Scan for the cell matching the given text and deliver its (X, Y) coordinate at center. 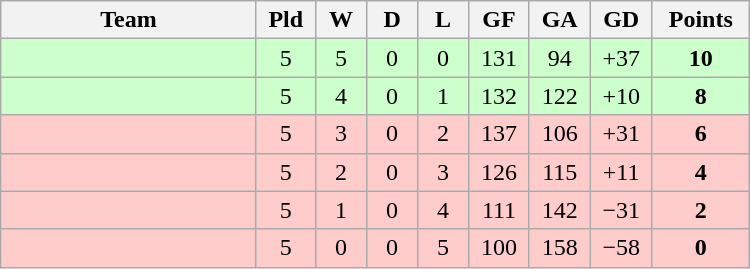
115 (560, 172)
106 (560, 134)
−58 (621, 248)
Pld (286, 20)
94 (560, 58)
142 (560, 210)
132 (500, 96)
L (444, 20)
Team (128, 20)
+31 (621, 134)
126 (500, 172)
111 (500, 210)
8 (700, 96)
D (392, 20)
Points (700, 20)
+10 (621, 96)
GD (621, 20)
131 (500, 58)
−31 (621, 210)
+37 (621, 58)
+11 (621, 172)
158 (560, 248)
100 (500, 248)
GF (500, 20)
137 (500, 134)
10 (700, 58)
GA (560, 20)
6 (700, 134)
W (340, 20)
122 (560, 96)
